Locate the cell with the specified text and output its (x, y) center coordinate. 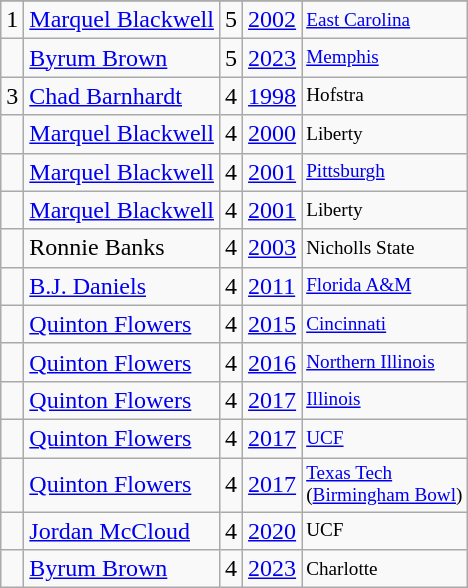
2015 (272, 324)
Memphis (384, 58)
Florida A&M (384, 286)
Hofstra (384, 96)
Charlotte (384, 569)
East Carolina (384, 20)
2000 (272, 134)
Illinois (384, 400)
2002 (272, 20)
Cincinnati (384, 324)
Northern Illinois (384, 362)
B.J. Daniels (122, 286)
1 (12, 20)
2003 (272, 248)
3 (12, 96)
Texas Tech(Birmingham Bowl) (384, 485)
Ronnie Banks (122, 248)
Jordan McCloud (122, 531)
2016 (272, 362)
1998 (272, 96)
2011 (272, 286)
Nicholls State (384, 248)
2020 (272, 531)
Pittsburgh (384, 172)
Chad Barnhardt (122, 96)
